For the text-containing cell, return its midpoint in [X, Y] coordinate format. 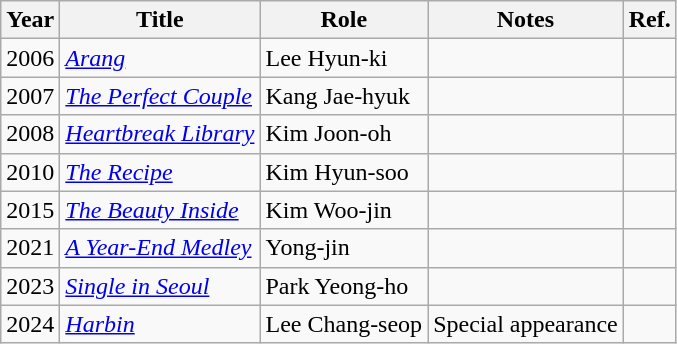
Title [160, 20]
2021 [30, 248]
2007 [30, 96]
Notes [526, 20]
Role [344, 20]
A Year-End Medley [160, 248]
Kim Woo-jin [344, 210]
The Perfect Couple [160, 96]
2008 [30, 134]
Yong-jin [344, 248]
Ref. [650, 20]
2006 [30, 58]
2010 [30, 172]
2015 [30, 210]
Lee Hyun-ki [344, 58]
Kim Hyun-soo [344, 172]
Single in Seoul [160, 286]
Special appearance [526, 324]
Kim Joon-oh [344, 134]
Park Yeong-ho [344, 286]
Harbin [160, 324]
Arang [160, 58]
The Recipe [160, 172]
Lee Chang-seop [344, 324]
The Beauty Inside [160, 210]
Heartbreak Library [160, 134]
Kang Jae-hyuk [344, 96]
2024 [30, 324]
2023 [30, 286]
Year [30, 20]
